Return (X, Y) of the center of cell containing provided text 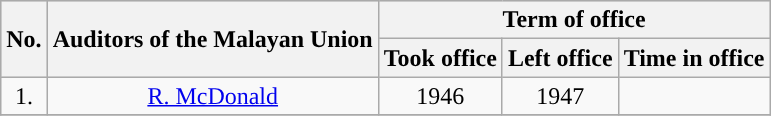
Term of office (574, 20)
Auditors of the Malayan Union (212, 39)
R. McDonald (212, 96)
1. (24, 96)
1947 (560, 96)
1946 (440, 96)
Left office (560, 58)
Time in office (694, 58)
No. (24, 39)
Took office (440, 58)
